Find where the given text appears and provide that cell's center as [x, y] coordinate. 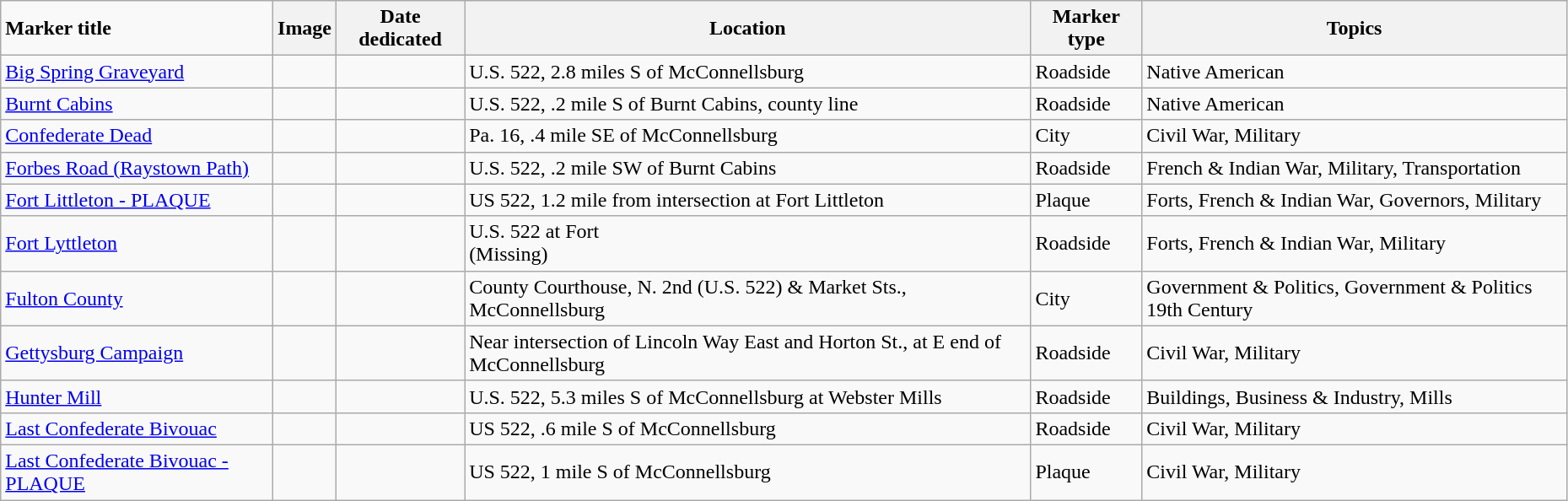
U.S. 522, .2 mile S of Burnt Cabins, county line [747, 104]
U.S. 522 at Fort (Missing) [747, 243]
Forts, French & Indian War, Governors, Military [1355, 200]
Fulton County [137, 299]
Pa. 16, .4 mile SE of McConnellsburg [747, 136]
US 522, .6 mile S of McConnellsburg [747, 428]
French & Indian War, Military, Transportation [1355, 168]
Location [747, 29]
Date dedicated [401, 29]
US 522, 1.2 mile from intersection at Fort Littleton [747, 200]
Near intersection of Lincoln Way East and Horton St., at E end of McConnellsburg [747, 353]
Marker type [1086, 29]
Forts, French & Indian War, Military [1355, 243]
U.S. 522, 2.8 miles S of McConnellsburg [747, 72]
Gettysburg Campaign [137, 353]
Forbes Road (Raystown Path) [137, 168]
Buildings, Business & Industry, Mills [1355, 396]
Confederate Dead [137, 136]
Last Confederate Bivouac [137, 428]
U.S. 522, 5.3 miles S of McConnellsburg at Webster Mills [747, 396]
Big Spring Graveyard [137, 72]
Government & Politics, Government & Politics 19th Century [1355, 299]
Burnt Cabins [137, 104]
Hunter Mill [137, 396]
Marker title [137, 29]
Fort Littleton - PLAQUE [137, 200]
Fort Lyttleton [137, 243]
Topics [1355, 29]
U.S. 522, .2 mile SW of Burnt Cabins [747, 168]
Last Confederate Bivouac - PLAQUE [137, 472]
Image [305, 29]
County Courthouse, N. 2nd (U.S. 522) & Market Sts., McConnellsburg [747, 299]
US 522, 1 mile S of McConnellsburg [747, 472]
